Pinpoint the cell where the given text exists, returning its [x, y] midpoint coordinate. 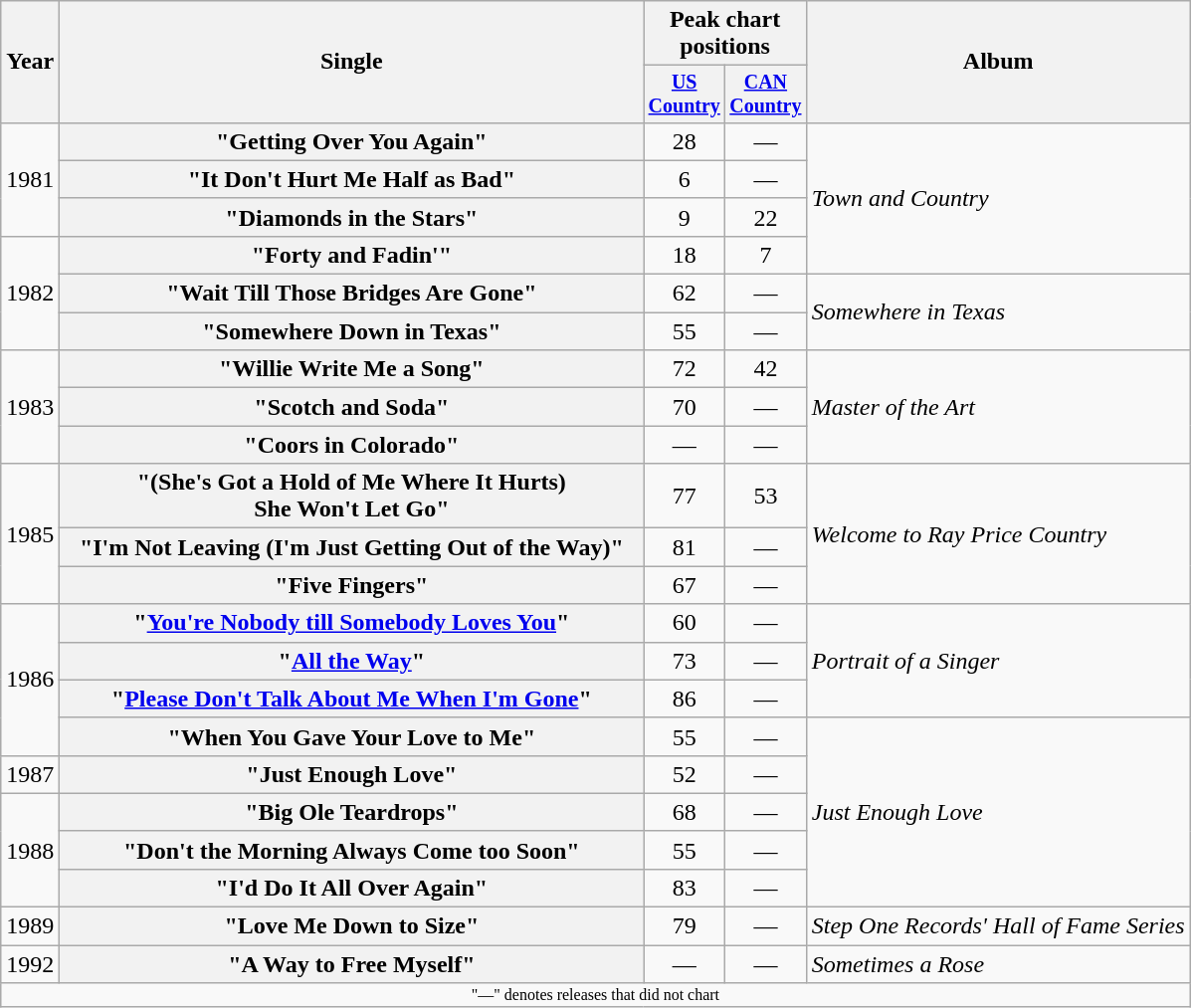
1983 [30, 407]
"Big Ole Teardrops" [352, 812]
1992 [30, 964]
68 [685, 812]
73 [685, 661]
"Scotch and Soda" [352, 407]
"(She's Got a Hold of Me Where It Hurts)She Won't Let Go" [352, 496]
83 [685, 888]
"Please Don't Talk About Me When I'm Gone" [352, 699]
"Love Me Down to Size" [352, 926]
1989 [30, 926]
"Willie Write Me a Song" [352, 369]
Sometimes a Rose [998, 964]
Town and Country [998, 198]
52 [685, 774]
"I'd Do It All Over Again" [352, 888]
"—" denotes releases that did not chart [595, 995]
70 [685, 407]
Master of the Art [998, 407]
"Somewhere Down in Texas" [352, 331]
"It Don't Hurt Me Half as Bad" [352, 179]
"Coors in Colorado" [352, 445]
67 [685, 585]
42 [766, 369]
1988 [30, 850]
81 [685, 547]
53 [766, 496]
"Diamonds in the Stars" [352, 217]
Portrait of a Singer [998, 661]
77 [685, 496]
"When You Gave Your Love to Me" [352, 736]
1987 [30, 774]
"Don't the Morning Always Come too Soon" [352, 850]
"Wait Till Those Bridges Are Gone" [352, 294]
Album [998, 62]
"I'm Not Leaving (I'm Just Getting Out of the Way)" [352, 547]
Just Enough Love [998, 812]
"Just Enough Love" [352, 774]
22 [766, 217]
"A Way to Free Myself" [352, 964]
Single [352, 62]
"All the Way" [352, 661]
6 [685, 179]
1985 [30, 533]
86 [685, 699]
62 [685, 294]
Welcome to Ray Price Country [998, 533]
"Forty and Fadin'" [352, 255]
1981 [30, 179]
9 [685, 217]
Step One Records' Hall of Fame Series [998, 926]
1982 [30, 293]
Year [30, 62]
18 [685, 255]
CAN Country [766, 94]
1986 [30, 680]
Peak chartpositions [724, 34]
7 [766, 255]
72 [685, 369]
28 [685, 141]
79 [685, 926]
"You're Nobody till Somebody Loves You" [352, 623]
"Five Fingers" [352, 585]
US Country [685, 94]
"Getting Over You Again" [352, 141]
60 [685, 623]
Somewhere in Texas [998, 312]
